Pinpoint the cell where the given text exists, returning its (X, Y) midpoint coordinate. 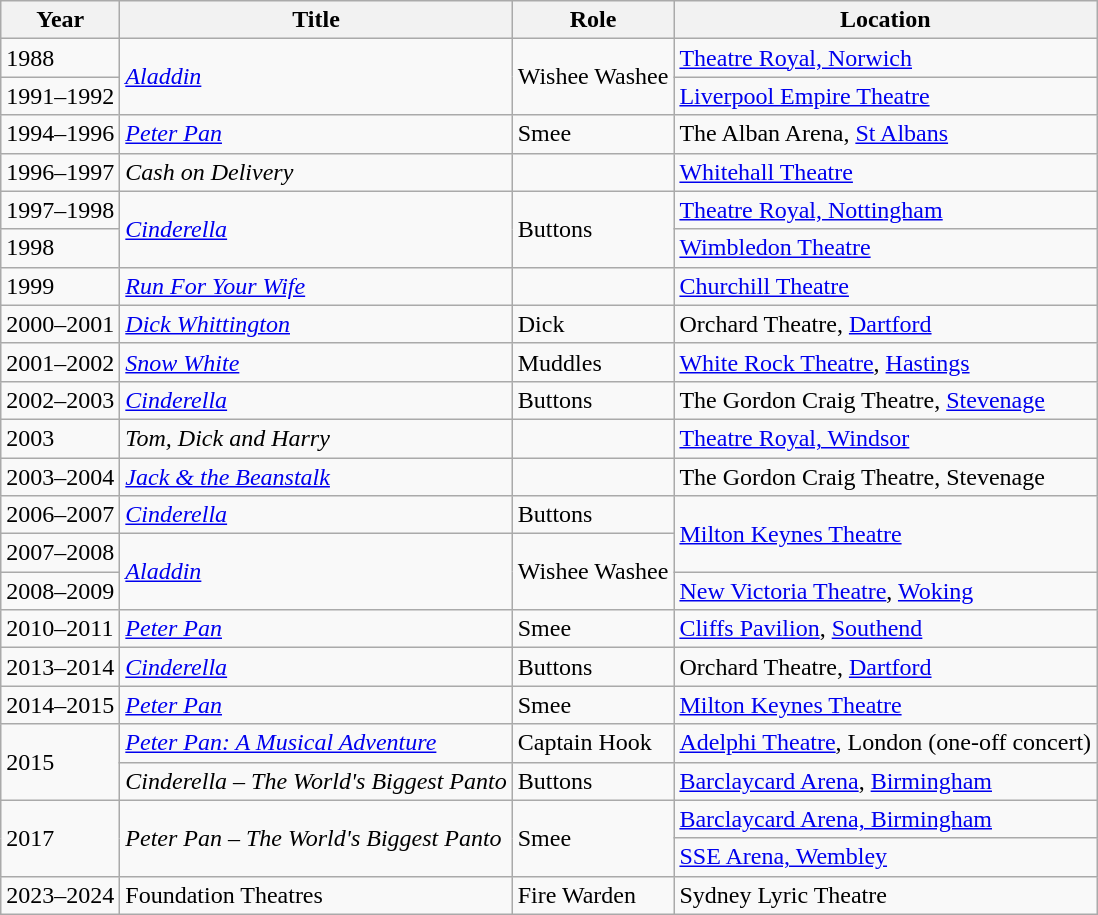
2017 (60, 838)
Peter Pan: A Musical Adventure (316, 743)
2000–2001 (60, 324)
Snow White (316, 362)
Jack & the Beanstalk (316, 477)
Year (60, 20)
2015 (60, 762)
1991–1992 (60, 96)
Cash on Delivery (316, 172)
Adelphi Theatre, London (one-off concert) (886, 743)
Dick Whittington (316, 324)
Wimbledon Theatre (886, 248)
2014–2015 (60, 705)
2003 (60, 438)
Fire Warden (593, 895)
Tom, Dick and Harry (316, 438)
Liverpool Empire Theatre (886, 96)
Title (316, 20)
Foundation Theatres (316, 895)
Peter Pan – The World's Biggest Panto (316, 838)
Theatre Royal, Nottingham (886, 210)
2013–2014 (60, 667)
2007–2008 (60, 553)
White Rock Theatre, Hastings (886, 362)
Whitehall Theatre (886, 172)
2002–2003 (60, 400)
2006–2007 (60, 515)
Run For Your Wife (316, 286)
The Alban Arena, St Albans (886, 134)
2001–2002 (60, 362)
Dick (593, 324)
1994–1996 (60, 134)
2003–2004 (60, 477)
SSE Arena, Wembley (886, 857)
Location (886, 20)
Muddles (593, 362)
2010–2011 (60, 629)
Theatre Royal, Norwich (886, 58)
Theatre Royal, Windsor (886, 438)
1988 (60, 58)
Cinderella – The World's Biggest Panto (316, 781)
1997–1998 (60, 210)
2023–2024 (60, 895)
1999 (60, 286)
New Victoria Theatre, Woking (886, 591)
1996–1997 (60, 172)
Role (593, 20)
1998 (60, 248)
Cliffs Pavilion, Southend (886, 629)
2008–2009 (60, 591)
Captain Hook (593, 743)
Sydney Lyric Theatre (886, 895)
Churchill Theatre (886, 286)
